Provide the (x, y) coordinate of the cell's center where the given text is located.  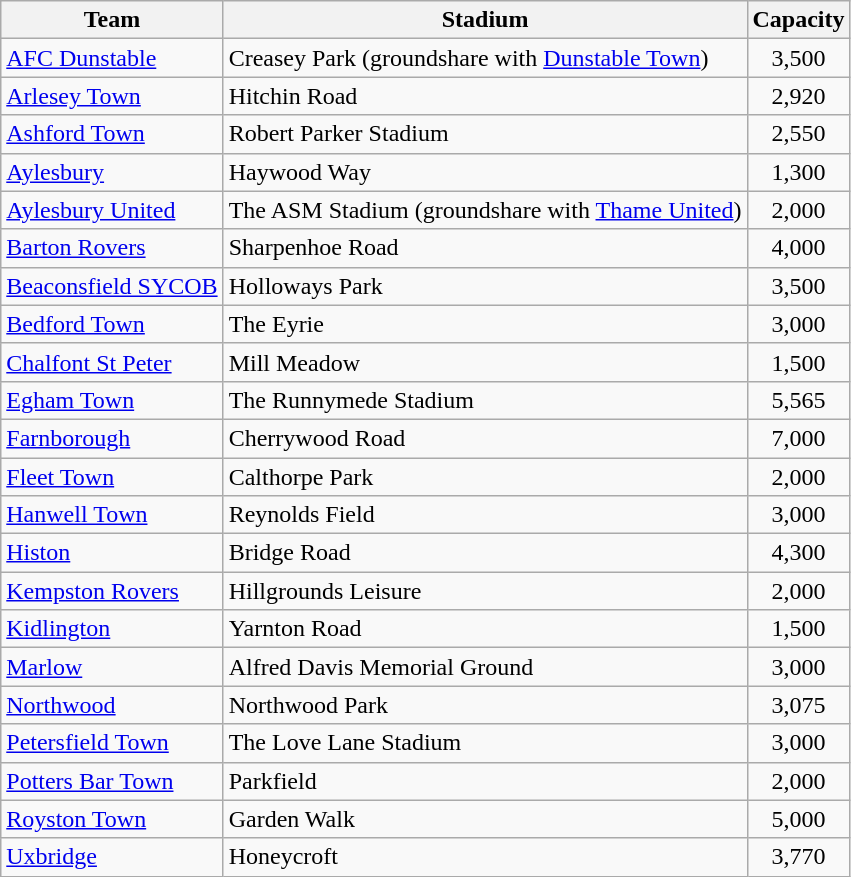
Reynolds Field (485, 515)
5,000 (798, 819)
Northwood Park (485, 705)
Aylesbury (112, 172)
Haywood Way (485, 172)
Kempston Rovers (112, 591)
Bedford Town (112, 324)
2,550 (798, 134)
Hillgrounds Leisure (485, 591)
Northwood (112, 705)
Petersfield Town (112, 743)
Royston Town (112, 819)
Marlow (112, 667)
Garden Walk (485, 819)
4,000 (798, 248)
Chalfont St Peter (112, 362)
Beaconsfield SYCOB (112, 286)
The Love Lane Stadium (485, 743)
The Eyrie (485, 324)
4,300 (798, 553)
Hitchin Road (485, 96)
Parkfield (485, 781)
Honeycroft (485, 857)
Arlesey Town (112, 96)
Creasey Park (groundshare with Dunstable Town) (485, 58)
2,920 (798, 96)
Uxbridge (112, 857)
3,770 (798, 857)
Hanwell Town (112, 515)
7,000 (798, 438)
The Runnymede Stadium (485, 400)
Calthorpe Park (485, 477)
Sharpenhoe Road (485, 248)
Mill Meadow (485, 362)
Team (112, 20)
3,075 (798, 705)
Alfred Davis Memorial Ground (485, 667)
Potters Bar Town (112, 781)
Robert Parker Stadium (485, 134)
Histon (112, 553)
Capacity (798, 20)
5,565 (798, 400)
AFC Dunstable (112, 58)
Kidlington (112, 629)
Aylesbury United (112, 210)
Egham Town (112, 400)
Yarnton Road (485, 629)
Holloways Park (485, 286)
Cherrywood Road (485, 438)
Stadium (485, 20)
Ashford Town (112, 134)
The ASM Stadium (groundshare with Thame United) (485, 210)
Barton Rovers (112, 248)
Farnborough (112, 438)
Fleet Town (112, 477)
Bridge Road (485, 553)
1,300 (798, 172)
